For the text-containing cell, return its midpoint in (X, Y) coordinate format. 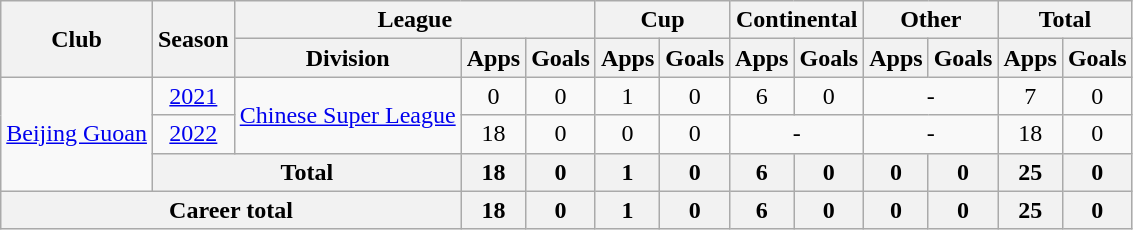
7 (1030, 96)
League (414, 20)
Other (931, 20)
2021 (193, 96)
Career total (231, 210)
Chinese Super League (348, 115)
Beijing Guoan (77, 134)
Division (348, 58)
2022 (193, 134)
Cup (662, 20)
Season (193, 39)
Continental (797, 20)
Club (77, 39)
